Detect which cell encompasses the target text, then output its (X, Y) center coordinate. 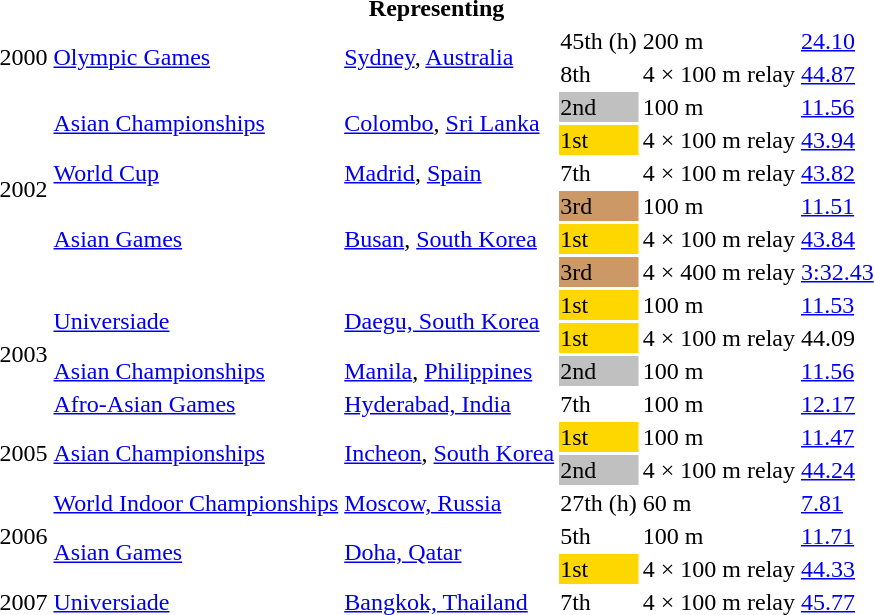
8th (599, 74)
Incheon, South Korea (450, 454)
World Cup (196, 173)
27th (h) (599, 503)
200 m (718, 41)
Doha, Qatar (450, 552)
Daegu, South Korea (450, 322)
Hyderabad, India (450, 404)
45th (h) (599, 41)
Manila, Philippines (450, 371)
60 m (718, 503)
Universiade (196, 322)
Madrid, Spain (450, 173)
4 × 400 m relay (718, 272)
Moscow, Russia (450, 503)
Olympic Games (196, 58)
Sydney, Australia (450, 58)
Afro-Asian Games (196, 404)
Colombo, Sri Lanka (450, 124)
World Indoor Championships (196, 503)
5th (599, 536)
Busan, South Korea (450, 239)
